Determine the (x, y) coordinate at the center of the cell enclosing the given text.  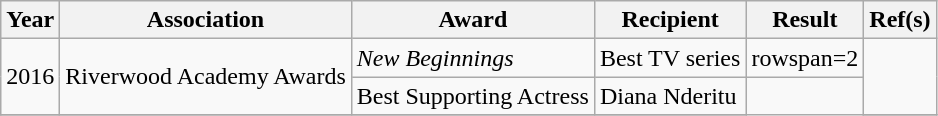
Award (472, 20)
New Beginnings (472, 58)
Association (206, 20)
rowspan=2 (805, 58)
Best Supporting Actress (472, 96)
Recipient (670, 20)
Result (805, 20)
2016 (30, 77)
Ref(s) (900, 20)
Riverwood Academy Awards (206, 77)
Diana Nderitu (670, 96)
Best TV series (670, 58)
Year (30, 20)
